Extract the [X, Y] coordinate from the center of the cell holding the provided text.  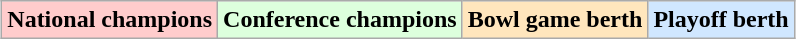
Playoff berth [721, 20]
Bowl game berth [555, 20]
National champions [110, 20]
Conference champions [340, 20]
